Capture the cell that displays the provided text and extract its [x, y] central coordinate. 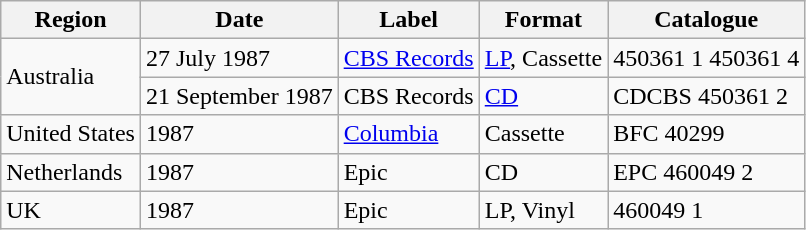
Catalogue [706, 20]
United States [71, 134]
CDCBS 450361 2 [706, 96]
Label [408, 20]
LP, Cassette [543, 58]
Format [543, 20]
21 September 1987 [239, 96]
460049 1 [706, 210]
LP, Vinyl [543, 210]
Cassette [543, 134]
EPC 460049 2 [706, 172]
Region [71, 20]
BFC 40299 [706, 134]
Australia [71, 77]
Date [239, 20]
27 July 1987 [239, 58]
450361 1 450361 4 [706, 58]
UK [71, 210]
Netherlands [71, 172]
Columbia [408, 134]
